Detect which cell encompasses the target text, then output its (X, Y) center coordinate. 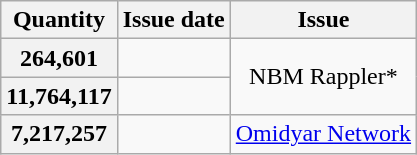
264,601 (59, 58)
11,764,117 (59, 96)
NBM Rappler* (323, 77)
Quantity (59, 20)
Omidyar Network (323, 134)
Issue date (174, 20)
7,217,257 (59, 134)
Issue (323, 20)
